Pinpoint the cell where the given text exists, returning its (x, y) midpoint coordinate. 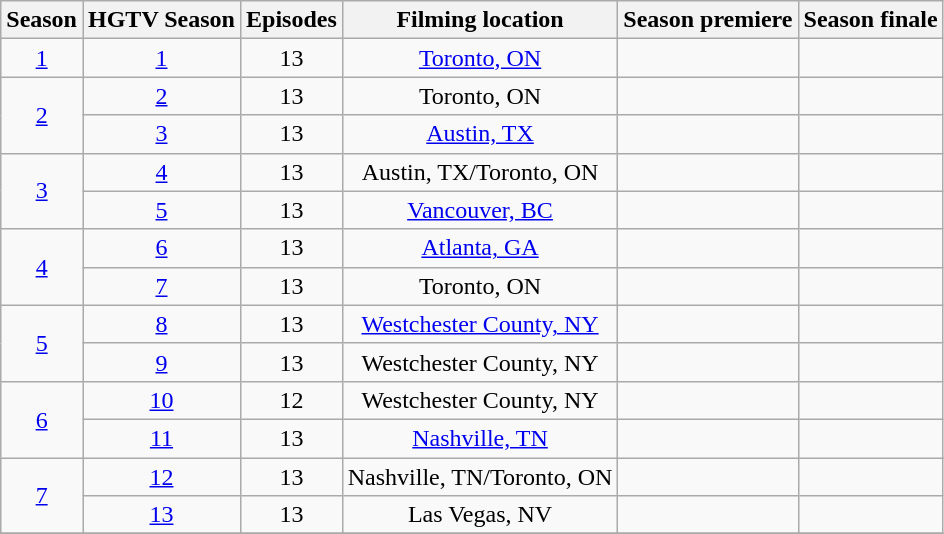
8 (161, 324)
9 (161, 362)
Nashville, TN/Toronto, ON (480, 477)
Season finale (870, 20)
Atlanta, GA (480, 248)
Season (42, 20)
Vancouver, BC (480, 210)
Episodes (291, 20)
10 (161, 400)
11 (161, 438)
Las Vegas, NV (480, 515)
HGTV Season (161, 20)
Filming location (480, 20)
Nashville, TN (480, 438)
Austin, TX (480, 134)
Season premiere (708, 20)
Austin, TX/Toronto, ON (480, 172)
